Scan for the cell matching the given text and deliver its (X, Y) coordinate at center. 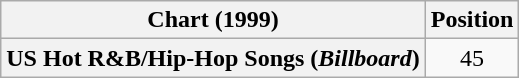
US Hot R&B/Hip-Hop Songs (Billboard) (213, 58)
Position (472, 20)
45 (472, 58)
Chart (1999) (213, 20)
